From the cell containing the given text, extract its center point as (x, y) coordinate. 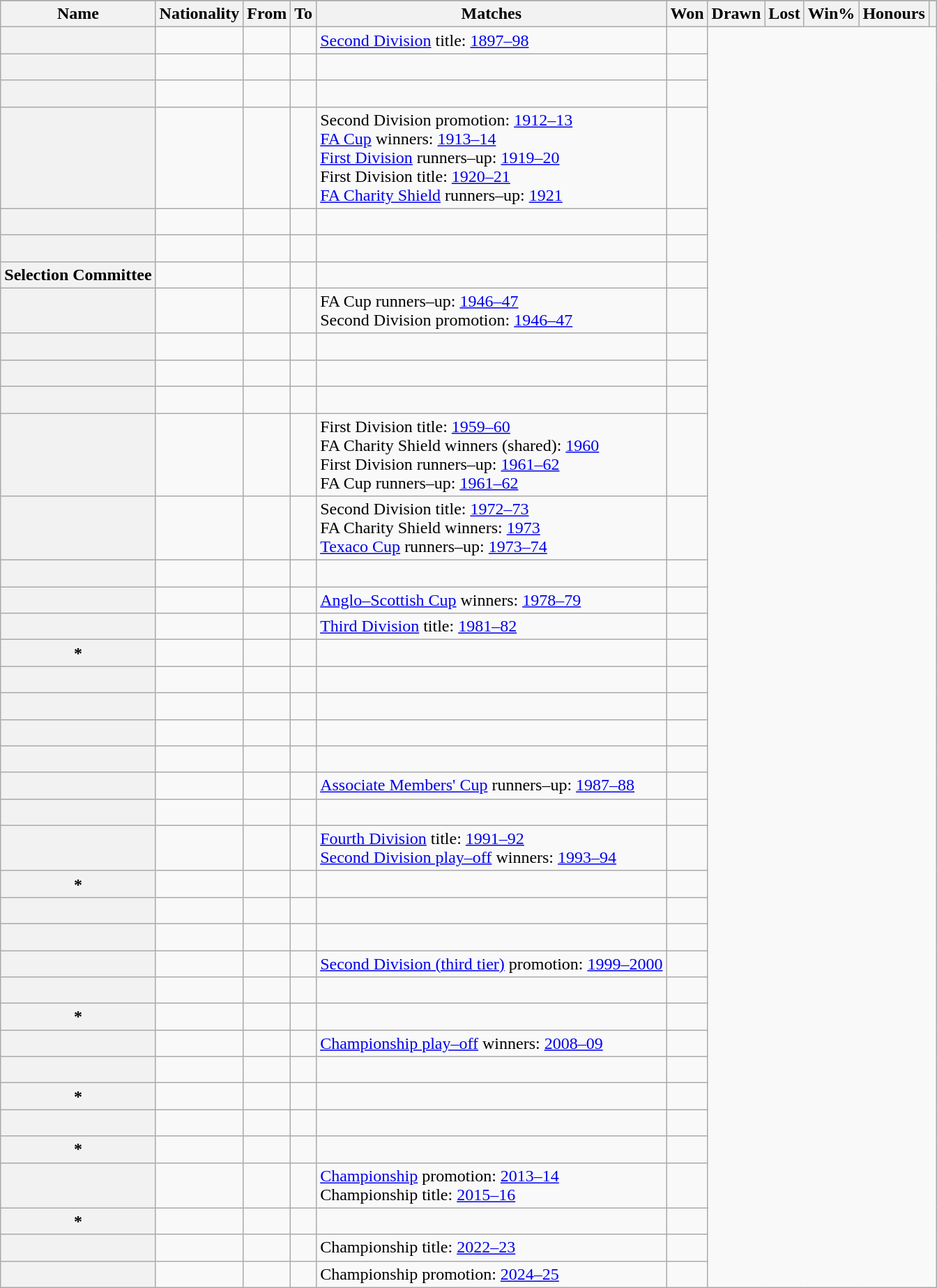
First Division title: 1959–60FA Charity Shield winners (shared): 1960First Division runners–up: 1961–62FA Cup runners–up: 1961–62 (492, 454)
Matches (492, 14)
Associate Members' Cup runners–up: 1987–88 (492, 785)
Second Division (third tier) promotion: 1999–2000 (492, 964)
Won (687, 14)
FA Cup runners–up: 1946–47Second Division promotion: 1946–47 (492, 311)
To (304, 14)
Win% (831, 14)
Lost (784, 14)
Second Division title: 1897–98 (492, 40)
Name (78, 14)
Selection Committee (78, 275)
From (267, 14)
Nationality (199, 14)
Honours (894, 14)
Fourth Division title: 1991–92Second Division play–off winners: 1993–94 (492, 848)
Championship title: 2022–23 (492, 1248)
Drawn (736, 14)
Anglo–Scottish Cup winners: 1978–79 (492, 600)
Third Division title: 1981–82 (492, 627)
Second Division title: 1972–73FA Charity Shield winners: 1973Texaco Cup runners–up: 1973–74 (492, 528)
Championship promotion: 2024–25 (492, 1274)
Championship play–off winners: 2008–09 (492, 1043)
Championship promotion: 2013–14Championship title: 2015–16 (492, 1185)
